Extract the [X, Y] coordinate from the center of the cell holding the provided text.  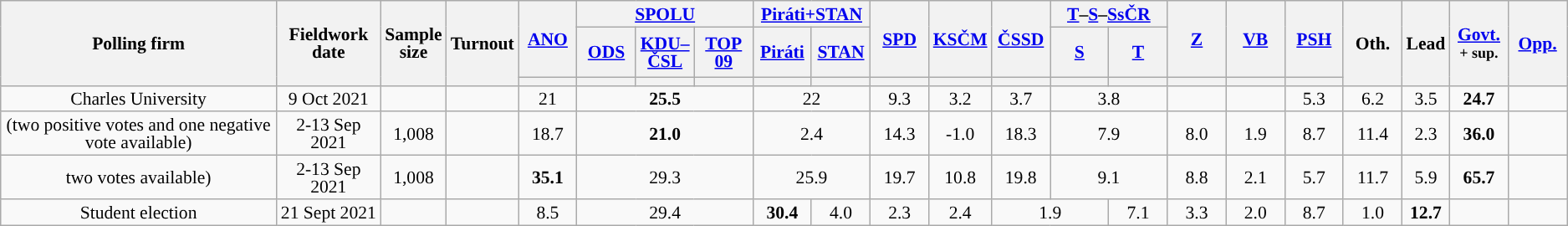
SPOLU [665, 13]
65.7 [1479, 177]
1.0 [1372, 213]
3.8 [1109, 99]
18.7 [548, 134]
5.9 [1427, 177]
two votes available) [139, 177]
Z [1197, 39]
S [1080, 52]
29.4 [665, 213]
25.5 [665, 99]
22 [811, 99]
VB [1255, 39]
9 Oct 2021 [328, 99]
12.7 [1427, 213]
8.0 [1197, 134]
Lead [1427, 44]
KDU–ČSL [665, 52]
21.0 [665, 134]
ODS [606, 52]
2.0 [1255, 213]
5.7 [1314, 177]
3.2 [960, 99]
24.7 [1479, 99]
2.1 [1255, 177]
Samplesize [413, 44]
Fieldworkdate [328, 44]
21 Sept 2021 [328, 213]
36.0 [1479, 134]
Turnout [483, 44]
14.3 [900, 134]
KSČM [960, 39]
SPD [900, 39]
Piráti [782, 52]
Charles University [139, 99]
3.5 [1427, 99]
ANO [548, 39]
19.7 [900, 177]
Piráti+STAN [811, 13]
5.3 [1314, 99]
Opp. [1538, 44]
3.3 [1197, 213]
25.9 [811, 177]
T [1138, 52]
STAN [840, 52]
8.8 [1197, 177]
Polling firm [139, 44]
9.1 [1109, 177]
19.8 [1021, 177]
35.1 [548, 177]
Govt.+ sup. [1479, 44]
PSH [1314, 39]
18.3 [1021, 134]
-1.0 [960, 134]
10.8 [960, 177]
8.5 [548, 213]
Student election [139, 213]
(two positive votes and one negative vote available) [139, 134]
3.7 [1021, 99]
TOP 09 [723, 52]
Oth. [1372, 44]
7.1 [1138, 213]
T–S–SsČR [1109, 13]
29.3 [665, 177]
11.7 [1372, 177]
9.3 [900, 99]
11.4 [1372, 134]
4.0 [840, 213]
ČSSD [1021, 39]
6.2 [1372, 99]
7.9 [1109, 134]
21 [548, 99]
30.4 [782, 213]
